Capture the cell that displays the provided text and extract its (x, y) central coordinate. 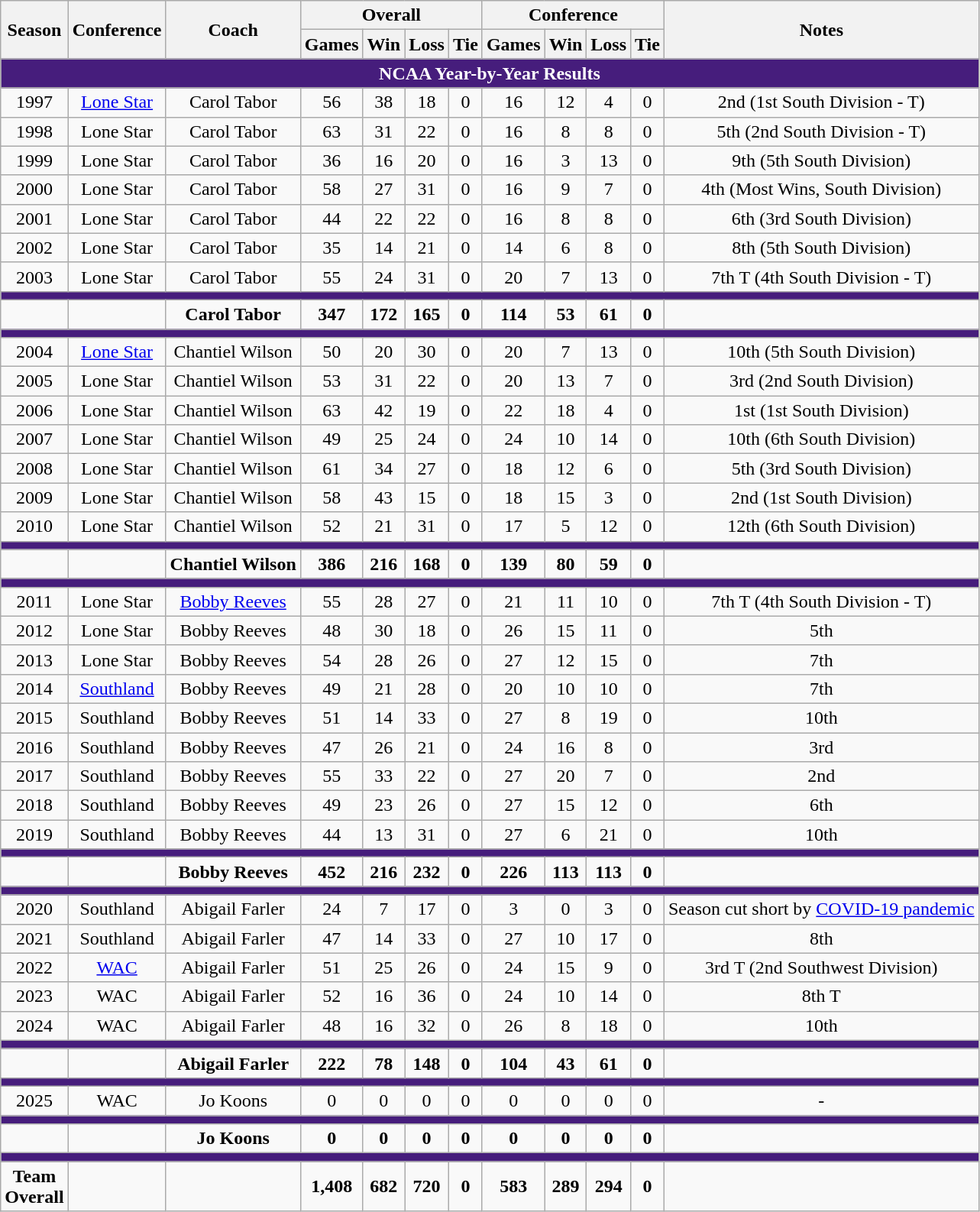
682 (383, 1186)
2000 (34, 190)
2013 (34, 659)
2017 (34, 776)
2014 (34, 689)
1997 (34, 102)
2002 (34, 248)
165 (427, 314)
6th (3rd South Division) (821, 219)
34 (383, 468)
452 (332, 872)
Overall (391, 15)
2018 (34, 805)
5 (565, 527)
TeamOverall (34, 1186)
289 (565, 1186)
172 (383, 314)
1999 (34, 160)
1,408 (332, 1186)
56 (332, 102)
2011 (34, 601)
4th (Most Wins, South Division) (821, 190)
6th (821, 805)
1998 (34, 131)
2010 (34, 527)
2008 (34, 468)
2nd (1st South Division - T) (821, 102)
12th (6th South Division) (821, 527)
2nd (821, 776)
720 (427, 1186)
8th T (821, 996)
59 (609, 564)
NCAA Year-by-Year Results (490, 73)
2001 (34, 219)
50 (332, 352)
38 (383, 102)
2021 (34, 938)
2022 (34, 967)
2023 (34, 996)
222 (332, 1063)
9th (5th South Division) (821, 160)
2015 (34, 718)
8th (5th South Division) (821, 248)
1st (1st South Division) (821, 410)
139 (513, 564)
Season cut short by COVID-19 pandemic (821, 909)
54 (332, 659)
386 (332, 564)
2012 (34, 630)
42 (383, 410)
2005 (34, 381)
226 (513, 872)
2004 (34, 352)
168 (427, 564)
2006 (34, 410)
114 (513, 314)
3rd (2nd South Division) (821, 381)
Notes (821, 30)
148 (427, 1063)
2025 (34, 1100)
23 (383, 805)
Season (34, 30)
5th (3rd South Division) (821, 468)
10th (5th South Division) (821, 352)
Coach (233, 30)
294 (609, 1186)
2nd (1st South Division) (821, 497)
78 (383, 1063)
3rd T (2nd Southwest Division) (821, 967)
347 (332, 314)
2019 (34, 834)
2003 (34, 277)
32 (427, 1026)
2007 (34, 439)
8th (821, 938)
2016 (34, 747)
- (821, 1100)
5th (821, 630)
10th (6th South Division) (821, 439)
232 (427, 872)
80 (565, 564)
3rd (821, 747)
583 (513, 1186)
2024 (34, 1026)
104 (513, 1063)
35 (332, 248)
2020 (34, 909)
2009 (34, 497)
5th (2nd South Division - T) (821, 131)
